Output the (x, y) coordinate of the center of the cell containing the given text.  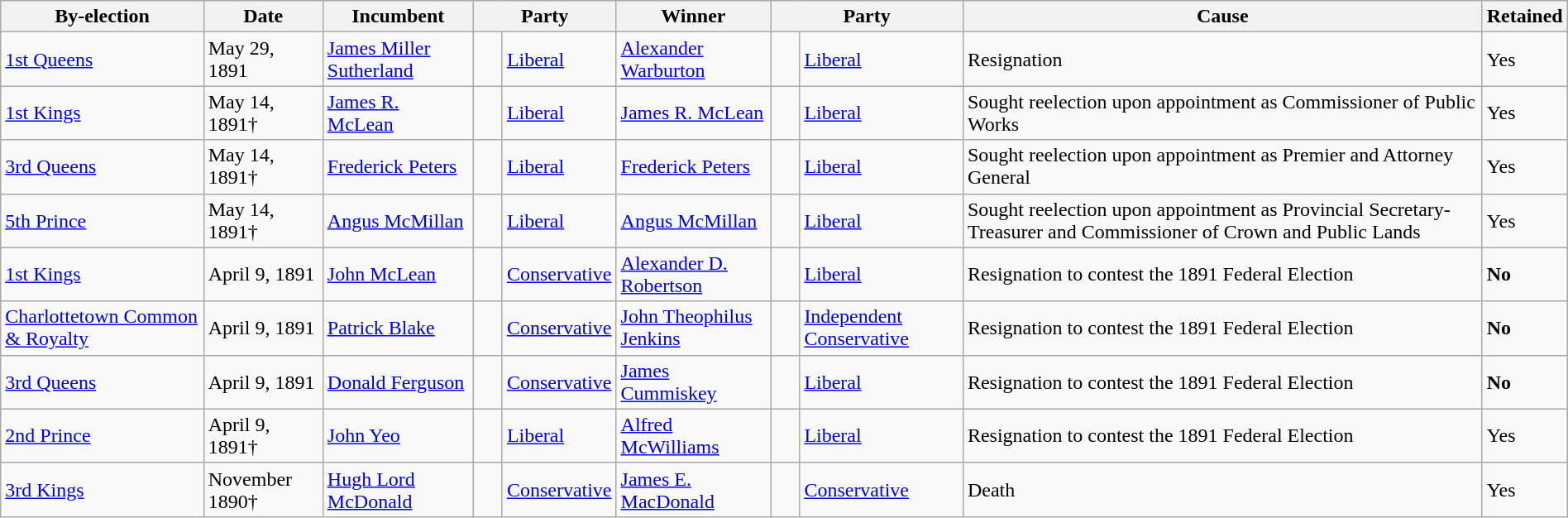
Retained (1525, 17)
2nd Prince (103, 435)
Charlottetown Common & Royalty (103, 328)
Cause (1222, 17)
Death (1222, 490)
Hugh Lord McDonald (398, 490)
James Miller Sutherland (398, 60)
1st Queens (103, 60)
Sought reelection upon appointment as Premier and Attorney General (1222, 167)
Alfred McWilliams (693, 435)
Alexander D. Robertson (693, 275)
John Yeo (398, 435)
Sought reelection upon appointment as Commissioner of Public Works (1222, 113)
James E. MacDonald (693, 490)
Sought reelection upon appointment as Provincial Secretary-Treasurer and Commissioner of Crown and Public Lands (1222, 220)
Resignation (1222, 60)
November 1890† (263, 490)
John Theophilus Jenkins (693, 328)
3rd Kings (103, 490)
5th Prince (103, 220)
Patrick Blake (398, 328)
Incumbent (398, 17)
Alexander Warburton (693, 60)
Winner (693, 17)
April 9, 1891† (263, 435)
May 29, 1891 (263, 60)
John McLean (398, 275)
By-election (103, 17)
Donald Ferguson (398, 382)
Date (263, 17)
James Cummiskey (693, 382)
Independent Conservative (882, 328)
